Determine the (X, Y) coordinate at the center of the cell enclosing the given text.  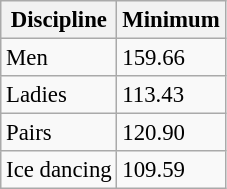
Men (59, 58)
Minimum (171, 20)
Discipline (59, 20)
159.66 (171, 58)
Ice dancing (59, 170)
109.59 (171, 170)
113.43 (171, 95)
120.90 (171, 133)
Ladies (59, 95)
Pairs (59, 133)
